Return the [x, y] coordinate for the center point of the cell that contains the specified text.  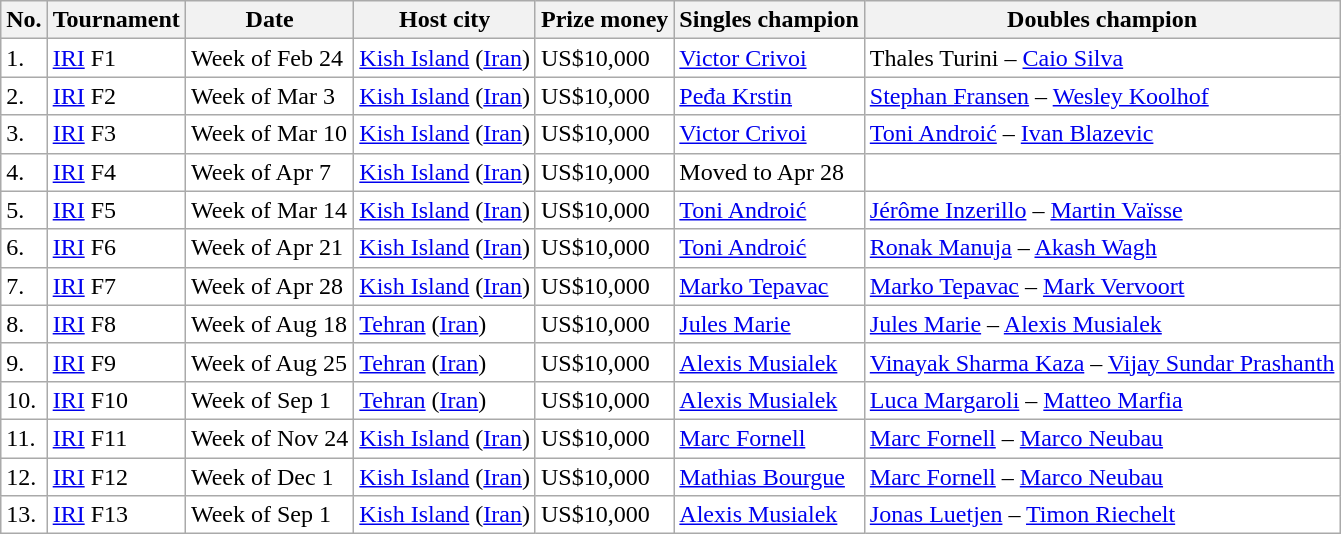
Peđa Krstin [769, 96]
13. [24, 515]
4. [24, 172]
Week of Apr 21 [269, 248]
IRI F12 [116, 477]
IRI F2 [116, 96]
Marko Tepavac – Mark Vervoort [1102, 286]
Luca Margaroli – Matteo Marfia [1102, 400]
12. [24, 477]
Week of Dec 1 [269, 477]
Week of Mar 3 [269, 96]
IRI F7 [116, 286]
Thales Turini – Caio Silva [1102, 58]
Jules Marie – Alexis Musialek [1102, 324]
10. [24, 400]
6. [24, 248]
Week of Mar 10 [269, 134]
Week of Aug 18 [269, 324]
Singles champion [769, 20]
Week of Nov 24 [269, 438]
Jonas Luetjen – Timon Riechelt [1102, 515]
No. [24, 20]
IRI F8 [116, 324]
7. [24, 286]
IRI F3 [116, 134]
Ronak Manuja – Akash Wagh [1102, 248]
1. [24, 58]
IRI F11 [116, 438]
5. [24, 210]
Week of Apr 7 [269, 172]
IRI F4 [116, 172]
IRI F10 [116, 400]
Mathias Bourgue [769, 477]
Moved to Apr 28 [769, 172]
IRI F6 [116, 248]
Date [269, 20]
Week of Feb 24 [269, 58]
9. [24, 362]
Marko Tepavac [769, 286]
IRI F5 [116, 210]
11. [24, 438]
Vinayak Sharma Kaza – Vijay Sundar Prashanth [1102, 362]
Marc Fornell [769, 438]
Toni Androić – Ivan Blazevic [1102, 134]
Jules Marie [769, 324]
3. [24, 134]
IRI F9 [116, 362]
IRI F1 [116, 58]
IRI F13 [116, 515]
Jérôme Inzerillo – Martin Vaïsse [1102, 210]
8. [24, 324]
Host city [445, 20]
Stephan Fransen – Wesley Koolhof [1102, 96]
Prize money [604, 20]
Week of Apr 28 [269, 286]
Week of Mar 14 [269, 210]
2. [24, 96]
Doubles champion [1102, 20]
Tournament [116, 20]
Week of Aug 25 [269, 362]
